Return the (x, y) coordinate for the center point of the cell that contains the specified text.  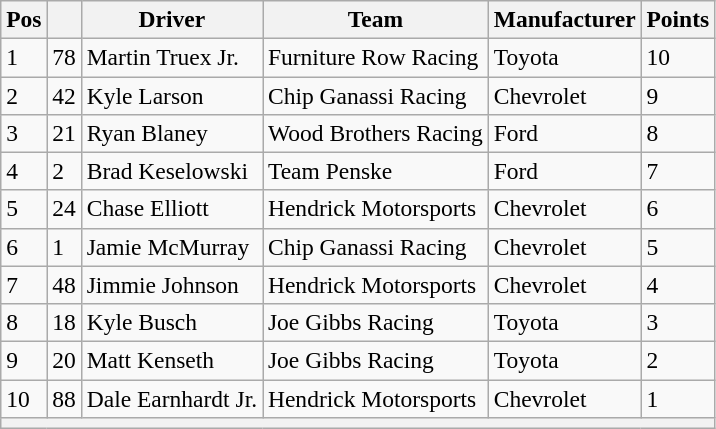
42 (64, 95)
Pos (24, 19)
Wood Brothers Racing (376, 133)
Jimmie Johnson (172, 285)
Chase Elliott (172, 209)
20 (64, 360)
21 (64, 133)
Kyle Larson (172, 95)
78 (64, 57)
Furniture Row Racing (376, 57)
Martin Truex Jr. (172, 57)
Points (678, 19)
Matt Kenseth (172, 360)
18 (64, 322)
Kyle Busch (172, 322)
Brad Keselowski (172, 171)
Dale Earnhardt Jr. (172, 398)
Team (376, 19)
Ryan Blaney (172, 133)
Team Penske (376, 171)
Jamie McMurray (172, 247)
88 (64, 398)
48 (64, 285)
Manufacturer (564, 19)
Driver (172, 19)
24 (64, 209)
